Pinpoint the cell where the given text exists, returning its [X, Y] midpoint coordinate. 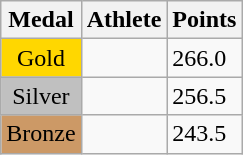
Athlete [124, 20]
243.5 [204, 134]
Points [204, 20]
Medal [41, 20]
Bronze [41, 134]
Gold [41, 58]
256.5 [204, 96]
266.0 [204, 58]
Silver [41, 96]
